Return the (x, y) coordinate for the center point of the cell that contains the specified text.  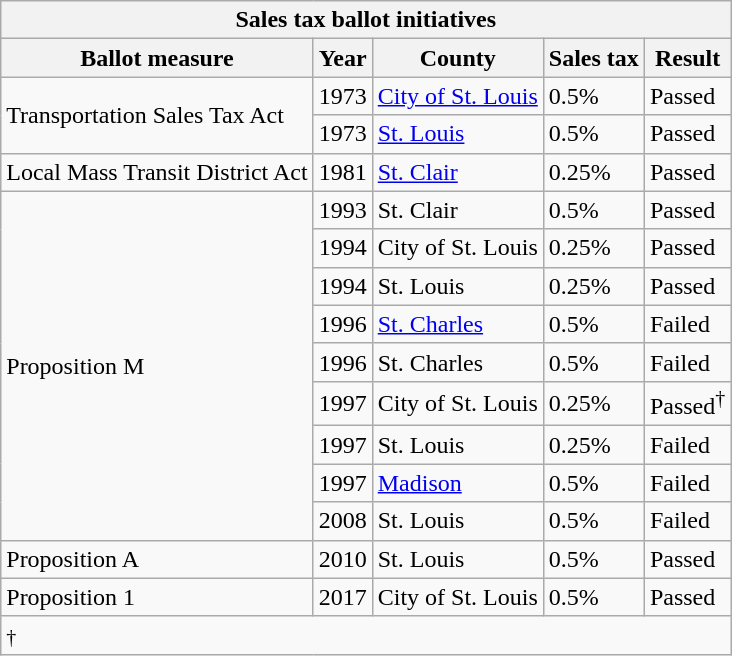
Transportation Sales Tax Act (157, 115)
1993 (342, 210)
Proposition M (157, 366)
Local Mass Transit District Act (157, 172)
Madison (458, 483)
County (458, 58)
Ballot measure (157, 58)
Result (687, 58)
Passed† (687, 404)
Year (342, 58)
2017 (342, 597)
Sales tax ballot initiatives (366, 20)
Proposition A (157, 559)
Proposition 1 (157, 597)
2008 (342, 521)
† (366, 635)
1981 (342, 172)
2010 (342, 559)
Sales tax (594, 58)
